Output the [x, y] coordinate of the center of the cell containing the given text.  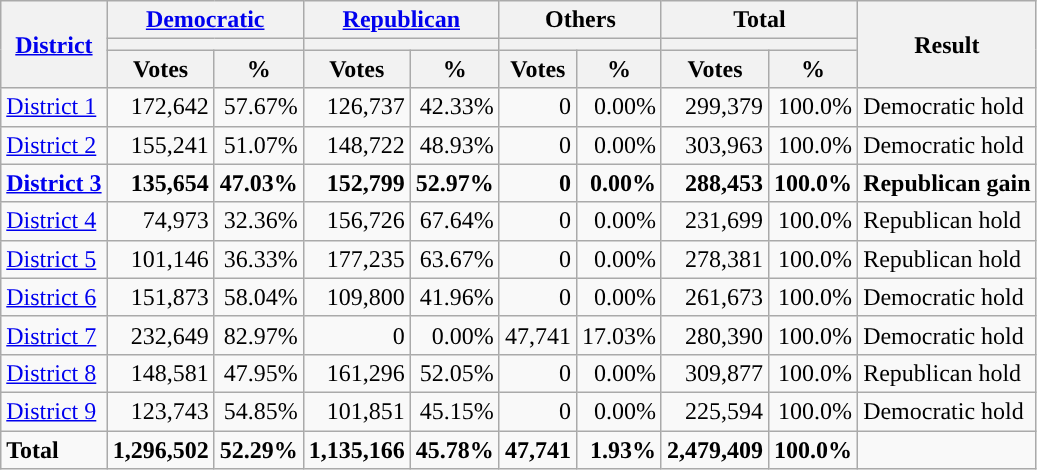
District 4 [54, 221]
Others [580, 20]
36.33% [258, 259]
123,743 [160, 411]
42.33% [454, 107]
District 7 [54, 335]
32.36% [258, 221]
District [54, 44]
54.85% [258, 411]
177,235 [356, 259]
District 2 [54, 145]
District 1 [54, 107]
45.15% [454, 411]
52.29% [258, 449]
52.97% [454, 183]
303,963 [714, 145]
151,873 [160, 297]
47.95% [258, 373]
225,594 [714, 411]
Democratic [205, 20]
148,581 [160, 373]
57.67% [258, 107]
52.05% [454, 373]
101,851 [356, 411]
82.97% [258, 335]
58.04% [258, 297]
51.07% [258, 145]
District 8 [54, 373]
161,296 [356, 373]
135,654 [160, 183]
126,737 [356, 107]
District 5 [54, 259]
109,800 [356, 297]
261,673 [714, 297]
Republican [401, 20]
155,241 [160, 145]
299,379 [714, 107]
101,146 [160, 259]
2,479,409 [714, 449]
Result [947, 44]
67.64% [454, 221]
45.78% [454, 449]
288,453 [714, 183]
280,390 [714, 335]
232,649 [160, 335]
17.03% [618, 335]
63.67% [454, 259]
District 3 [54, 183]
47.03% [258, 183]
156,726 [356, 221]
1,296,502 [160, 449]
74,973 [160, 221]
278,381 [714, 259]
152,799 [356, 183]
309,877 [714, 373]
41.96% [454, 297]
1,135,166 [356, 449]
148,722 [356, 145]
48.93% [454, 145]
172,642 [160, 107]
Republican gain [947, 183]
District 9 [54, 411]
1.93% [618, 449]
231,699 [714, 221]
District 6 [54, 297]
